Output the (x, y) coordinate of the center of the cell containing the given text.  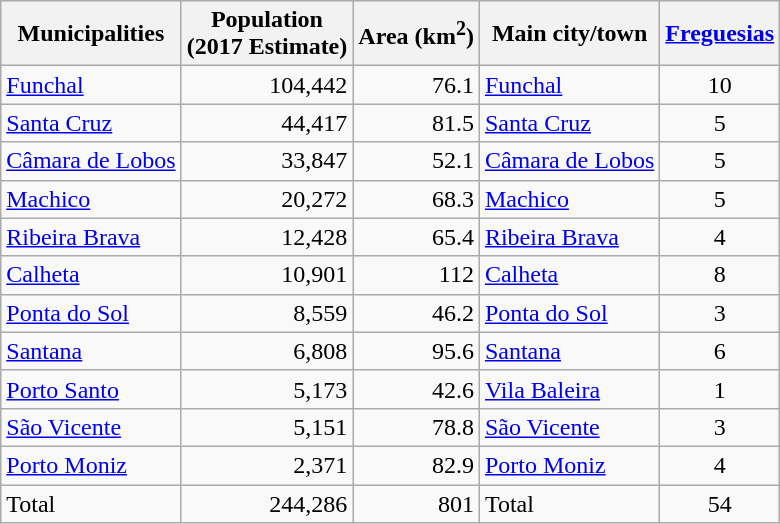
112 (416, 275)
Freguesias (720, 34)
244,286 (267, 503)
68.3 (416, 199)
54 (720, 503)
Porto Santo (91, 389)
1 (720, 389)
5,151 (267, 427)
65.4 (416, 237)
6,808 (267, 351)
104,442 (267, 85)
6 (720, 351)
52.1 (416, 161)
801 (416, 503)
33,847 (267, 161)
Area (km2) (416, 34)
8,559 (267, 313)
10,901 (267, 275)
12,428 (267, 237)
44,417 (267, 123)
20,272 (267, 199)
Population(2017 Estimate) (267, 34)
76.1 (416, 85)
10 (720, 85)
78.8 (416, 427)
2,371 (267, 465)
Main city/town (569, 34)
95.6 (416, 351)
46.2 (416, 313)
5,173 (267, 389)
42.6 (416, 389)
Vila Baleira (569, 389)
82.9 (416, 465)
Municipalities (91, 34)
81.5 (416, 123)
8 (720, 275)
